Capture the cell that displays the provided text and extract its (X, Y) central coordinate. 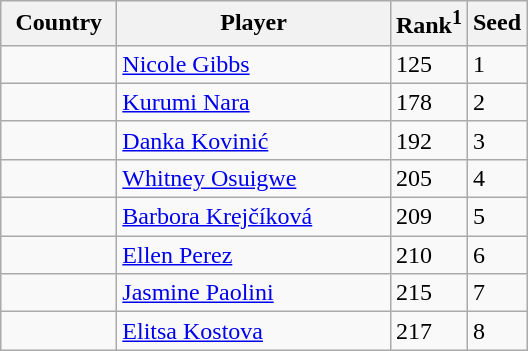
Nicole Gibbs (254, 64)
Kurumi Nara (254, 102)
3 (496, 140)
6 (496, 255)
Danka Kovinić (254, 140)
Country (59, 24)
192 (428, 140)
8 (496, 331)
205 (428, 178)
Rank1 (428, 24)
Barbora Krejčíková (254, 217)
Seed (496, 24)
Elitsa Kostova (254, 331)
2 (496, 102)
Whitney Osuigwe (254, 178)
Player (254, 24)
210 (428, 255)
217 (428, 331)
5 (496, 217)
4 (496, 178)
1 (496, 64)
7 (496, 293)
Jasmine Paolini (254, 293)
125 (428, 64)
Ellen Perez (254, 255)
215 (428, 293)
178 (428, 102)
209 (428, 217)
